Find where the given text appears and provide that cell's center as [x, y] coordinate. 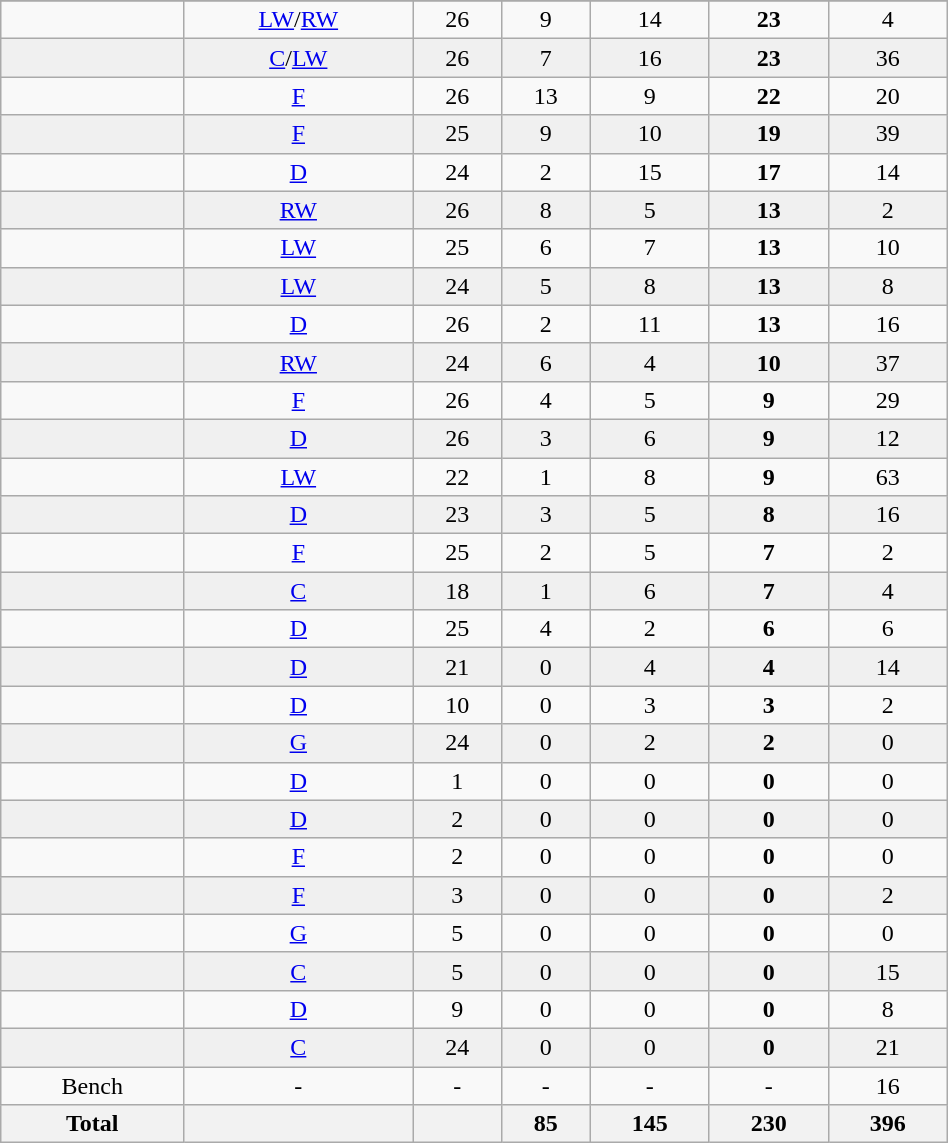
LW/RW [298, 20]
C/LW [298, 58]
85 [546, 1124]
18 [458, 591]
39 [888, 134]
396 [888, 1124]
37 [888, 362]
63 [888, 477]
230 [768, 1124]
12 [888, 438]
Total [92, 1124]
11 [650, 324]
17 [768, 172]
19 [768, 134]
145 [650, 1124]
20 [888, 96]
36 [888, 58]
Bench [92, 1085]
29 [888, 400]
